Extract the (X, Y) coordinate from the center of the cell holding the provided text.  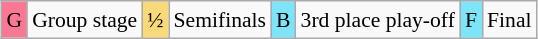
½ (155, 20)
Semifinals (220, 20)
G (14, 20)
F (471, 20)
Group stage (84, 20)
3rd place play-off (378, 20)
Final (510, 20)
B (284, 20)
